Capture the cell that displays the provided text and extract its [x, y] central coordinate. 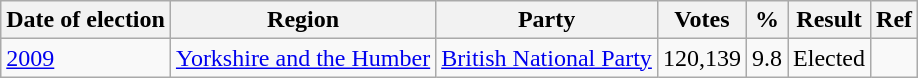
% [766, 20]
Result [830, 20]
Date of election [86, 20]
120,139 [702, 58]
Region [302, 20]
British National Party [547, 58]
9.8 [766, 58]
Party [547, 20]
Yorkshire and the Humber [302, 58]
Votes [702, 20]
Elected [830, 58]
2009 [86, 58]
Ref [894, 20]
